Extract the [x, y] coordinate from the center of the cell holding the provided text.  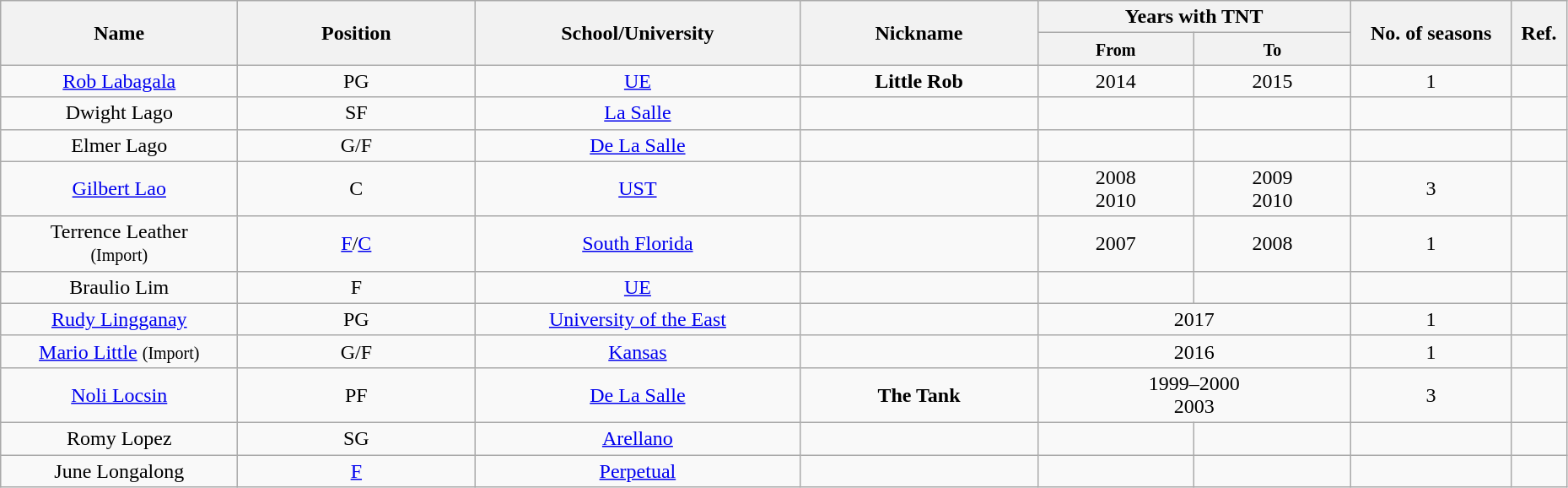
Arellano [638, 438]
Mario Little (Import) [120, 351]
Elmer Lago [120, 145]
Rudy Lingganay [120, 319]
Dwight Lago [120, 113]
20082010 [1116, 189]
Perpetual [638, 470]
Gilbert Lao [120, 189]
From [1116, 49]
C [356, 189]
Ref. [1538, 33]
UST [638, 189]
The Tank [919, 395]
Nickname [919, 33]
2015 [1273, 81]
South Florida [638, 243]
La Salle [638, 113]
June Longalong [120, 470]
2017 [1194, 319]
To [1273, 49]
Position [356, 33]
20092010 [1273, 189]
Name [120, 33]
1999–20002003 [1194, 395]
Years with TNT [1194, 17]
No. of seasons [1431, 33]
Braulio Lim [120, 287]
2007 [1116, 243]
2016 [1194, 351]
School/University [638, 33]
Romy Lopez [120, 438]
PF [356, 395]
SF [356, 113]
2014 [1116, 81]
Terrence Leather(Import) [120, 243]
F/C [356, 243]
Kansas [638, 351]
2008 [1273, 243]
Rob Labagala [120, 81]
Little Rob [919, 81]
SG [356, 438]
University of the East [638, 319]
Noli Locsin [120, 395]
